Return [x, y] of the center of cell containing provided text 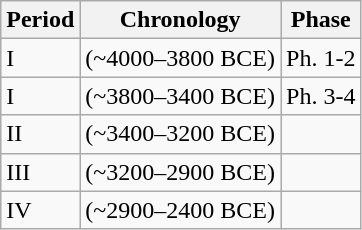
Phase [321, 20]
(~3200–2900 BCE) [180, 172]
Chronology [180, 20]
(~3800–3400 BCE) [180, 96]
II [40, 134]
(~4000–3800 BCE) [180, 58]
Ph. 3-4 [321, 96]
Period [40, 20]
Ph. 1-2 [321, 58]
IV [40, 210]
(~2900–2400 BCE) [180, 210]
(~3400–3200 BCE) [180, 134]
III [40, 172]
